Determine the [x, y] coordinate at the center of the cell enclosing the given text.  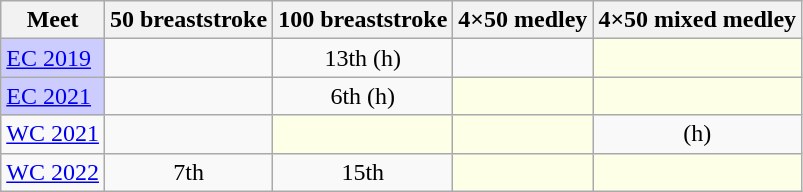
Meet [53, 20]
13th (h) [363, 58]
7th [188, 172]
EC 2019 [53, 58]
WC 2021 [53, 134]
4×50 mixed medley [698, 20]
EC 2021 [53, 96]
6th (h) [363, 96]
WC 2022 [53, 172]
(h) [698, 134]
50 breaststroke [188, 20]
100 breaststroke [363, 20]
4×50 medley [523, 20]
15th [363, 172]
